Locate the cell with the specified text and output its (X, Y) center coordinate. 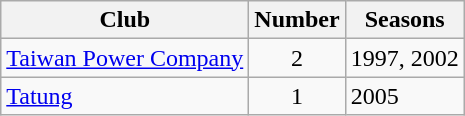
Tatung (125, 96)
Number (297, 20)
Taiwan Power Company (125, 58)
Club (125, 20)
Seasons (404, 20)
1 (297, 96)
2 (297, 58)
1997, 2002 (404, 58)
2005 (404, 96)
